Pinpoint the cell where the given text exists, returning its (X, Y) midpoint coordinate. 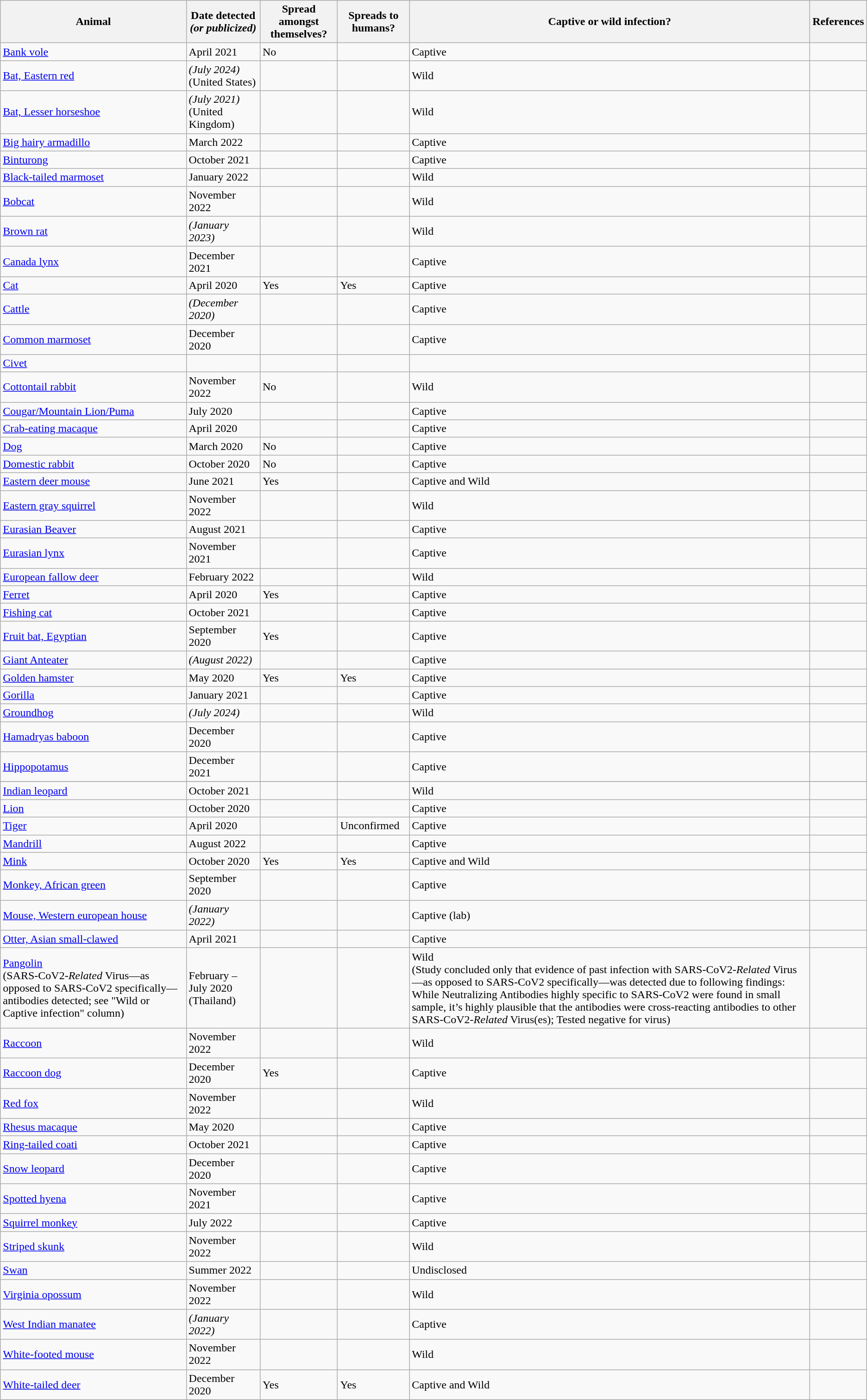
Spotted hyena (94, 1199)
Date detected (or publicized) (223, 22)
Red fox (94, 1103)
Ring-tailed coati (94, 1145)
(August 2022) (223, 660)
June 2021 (223, 481)
Black-tailed marmoset (94, 177)
Gorilla (94, 695)
Big hairy armadillo (94, 142)
Undisclosed (609, 1270)
(July 2024) (United States) (223, 76)
Swan (94, 1270)
Snow leopard (94, 1169)
Golden hamster (94, 677)
White-tailed deer (94, 1384)
July 2020 (223, 411)
Mink (94, 861)
Raccoon (94, 1043)
(January 2023) (223, 231)
Groundhog (94, 713)
European fallow deer (94, 577)
Animal (94, 22)
Hamadryas baboon (94, 737)
Fishing cat (94, 612)
Hippopotamus (94, 767)
Bat, Lesser horseshoe (94, 112)
Indian leopard (94, 791)
Common marmoset (94, 339)
Cat (94, 285)
Binturong (94, 160)
Cougar/Mountain Lion/Puma (94, 411)
White-footed mouse (94, 1355)
Virginia opossum (94, 1294)
(December 2020) (223, 309)
February 2022 (223, 577)
August 2022 (223, 844)
Lion (94, 808)
Eurasian Beaver (94, 529)
West Indian manatee (94, 1324)
Domestic rabbit (94, 464)
Captive or wild infection? (609, 22)
March 2022 (223, 142)
Rhesus macaque (94, 1127)
References (838, 22)
Spreads to humans? (373, 22)
Summer 2022 (223, 1270)
Fruit bat, Egyptian (94, 636)
Canada lynx (94, 261)
Ferret (94, 594)
Unconfirmed (373, 826)
Civet (94, 363)
July 2022 (223, 1223)
Otter, Asian small-clawed (94, 939)
Bat, Eastern red (94, 76)
Pangolin(SARS-CoV2-Related Virus—as opposed to SARS-CoV2 specifically—antibodies detected; see "Wild or Captive infection" column) (94, 988)
Captive (lab) (609, 915)
Dog (94, 446)
Cattle (94, 309)
Mouse, Western european house (94, 915)
February – July 2020 (Thailand) (223, 988)
August 2021 (223, 529)
Eurasian lynx (94, 553)
Spread amongst themselves? (299, 22)
Cottontail rabbit (94, 387)
Brown rat (94, 231)
January 2021 (223, 695)
Eastern gray squirrel (94, 506)
Eastern deer mouse (94, 481)
Monkey, African green (94, 885)
Crab-eating macaque (94, 429)
Bank vole (94, 52)
(July 2021) (United Kingdom) (223, 112)
Mandrill (94, 844)
(July 2024) (223, 713)
Striped skunk (94, 1246)
March 2020 (223, 446)
Giant Anteater (94, 660)
January 2022 (223, 177)
Bobcat (94, 201)
Tiger (94, 826)
Raccoon dog (94, 1073)
Squirrel monkey (94, 1223)
